Pinpoint the cell where the given text exists, returning its (x, y) midpoint coordinate. 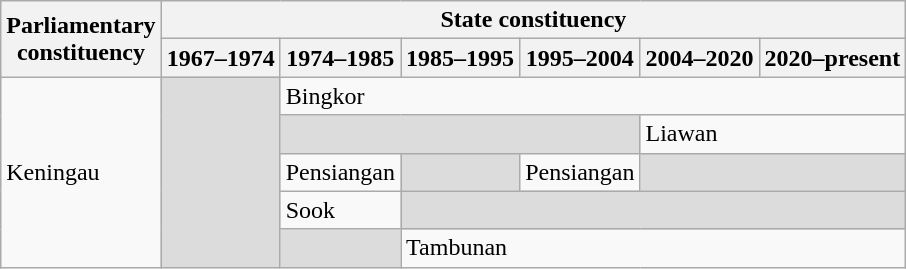
Tambunan (654, 248)
2020–present (832, 58)
Sook (340, 210)
Liawan (773, 134)
1974–1985 (340, 58)
1967–1974 (220, 58)
Parliamentaryconstituency (81, 39)
Keningau (81, 172)
2004–2020 (700, 58)
1985–1995 (460, 58)
Bingkor (593, 96)
1995–2004 (580, 58)
State constituency (534, 20)
